Find where the given text appears and provide that cell's center as (x, y) coordinate. 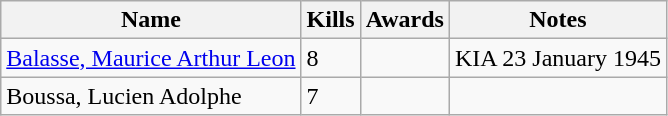
7 (330, 96)
8 (330, 58)
Notes (558, 20)
Boussa, Lucien Adolphe (151, 96)
KIA 23 January 1945 (558, 58)
Kills (330, 20)
Awards (404, 20)
Name (151, 20)
Balasse, Maurice Arthur Leon (151, 58)
